Return [x, y] of the center of cell containing provided text 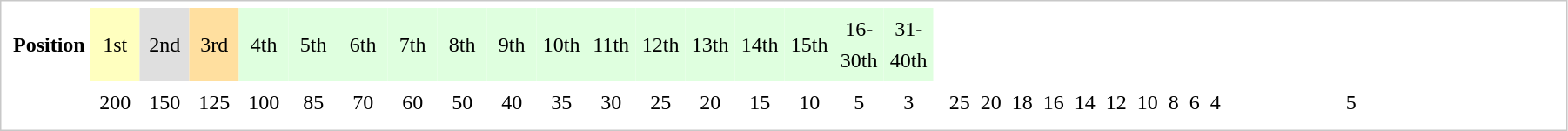
15th [809, 45]
3rd [214, 45]
15 [761, 102]
31-40th [908, 45]
14 [1085, 102]
3 [908, 102]
12 [1116, 102]
6th [364, 45]
11th [611, 45]
7th [412, 45]
12th [661, 45]
2nd [165, 45]
5th [313, 45]
8 [1174, 102]
10th [562, 45]
14th [761, 45]
35 [562, 102]
6 [1195, 102]
Position [49, 45]
1st [115, 45]
150 [165, 102]
9th [512, 45]
50 [463, 102]
125 [214, 102]
4 [1216, 102]
18 [1022, 102]
100 [265, 102]
13th [710, 45]
60 [412, 102]
200 [115, 102]
16 [1054, 102]
85 [313, 102]
70 [364, 102]
8th [463, 45]
30 [611, 102]
16-30th [860, 45]
4th [265, 45]
40 [512, 102]
